Identify which cell holds the provided text, then report its (x, y) central coordinate. 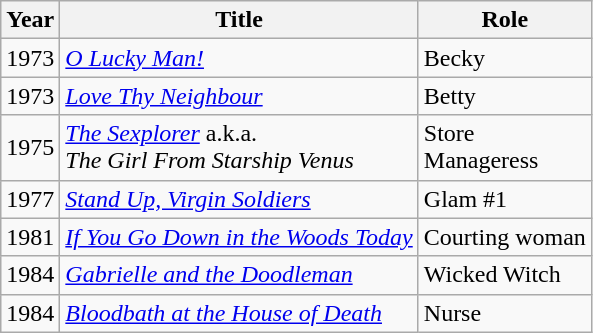
Becky (504, 58)
Courting woman (504, 237)
Wicked Witch (504, 275)
Year (30, 20)
The Sexplorer a.k.a.The Girl From Starship Venus (239, 148)
Gabrielle and the Doodleman (239, 275)
Nurse (504, 313)
Stand Up, Virgin Soldiers (239, 199)
Role (504, 20)
1977 (30, 199)
Glam #1 (504, 199)
Title (239, 20)
StoreManageress (504, 148)
O Lucky Man! (239, 58)
Bloodbath at the House of Death (239, 313)
1981 (30, 237)
Betty (504, 96)
1975 (30, 148)
If You Go Down in the Woods Today (239, 237)
Love Thy Neighbour (239, 96)
